Provide the (x, y) coordinate of the cell's center where the given text is located.  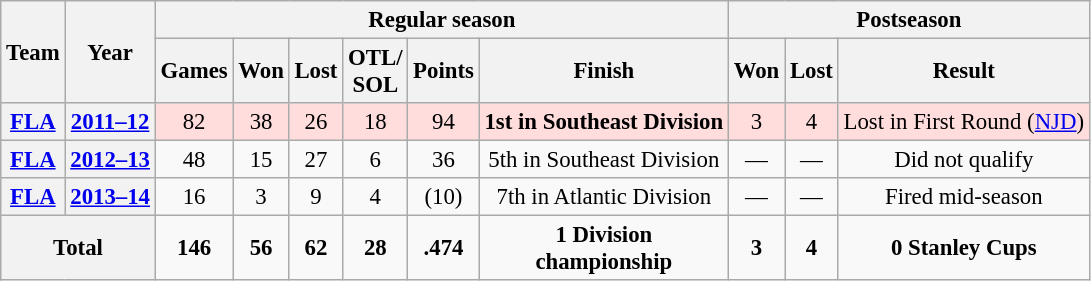
Regular season (442, 20)
Lost in First Round (NJD) (964, 122)
36 (444, 160)
0 Stanley Cups (964, 248)
1st in Southeast Division (604, 122)
9 (316, 197)
.474 (444, 248)
Games (194, 72)
94 (444, 122)
16 (194, 197)
48 (194, 160)
OTL/SOL (376, 72)
15 (261, 160)
Fired mid-season (964, 197)
Year (110, 52)
62 (316, 248)
7th in Atlantic Division (604, 197)
56 (261, 248)
1 Divisionchampionship (604, 248)
2012–13 (110, 160)
5th in Southeast Division (604, 160)
6 (376, 160)
Total (78, 248)
27 (316, 160)
Result (964, 72)
38 (261, 122)
Team (33, 52)
2011–12 (110, 122)
146 (194, 248)
82 (194, 122)
18 (376, 122)
28 (376, 248)
Points (444, 72)
Did not qualify (964, 160)
26 (316, 122)
2013–14 (110, 197)
(10) (444, 197)
Finish (604, 72)
Postseason (908, 20)
